Detect which cell encompasses the target text, then output its [x, y] center coordinate. 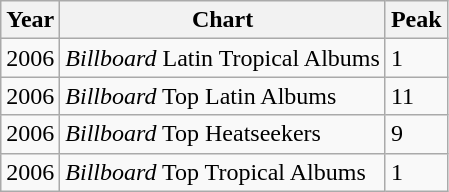
11 [416, 96]
Chart [223, 20]
9 [416, 134]
Year [30, 20]
Billboard Top Tropical Albums [223, 172]
Billboard Latin Tropical Albums [223, 58]
Billboard Top Latin Albums [223, 96]
Peak [416, 20]
Billboard Top Heatseekers [223, 134]
